Capture the cell that displays the provided text and extract its (x, y) central coordinate. 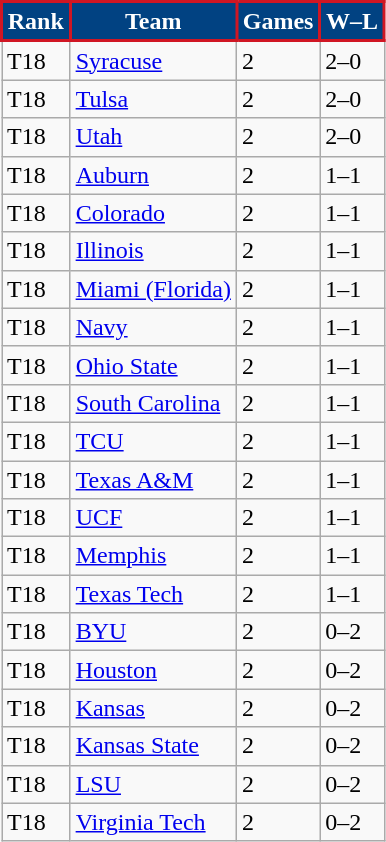
TCU (153, 441)
Illinois (153, 251)
Kansas (153, 708)
Auburn (153, 175)
Houston (153, 670)
Texas Tech (153, 594)
Utah (153, 137)
UCF (153, 518)
South Carolina (153, 403)
LSU (153, 784)
Memphis (153, 556)
Rank (36, 22)
Texas A&M (153, 479)
Tulsa (153, 99)
W–L (352, 22)
Ohio State (153, 365)
Miami (Florida) (153, 289)
Syracuse (153, 60)
Virginia Tech (153, 822)
Team (153, 22)
Kansas State (153, 746)
Games (278, 22)
Navy (153, 327)
BYU (153, 632)
Colorado (153, 213)
